Provide the (X, Y) coordinate of the cell's center where the given text is located.  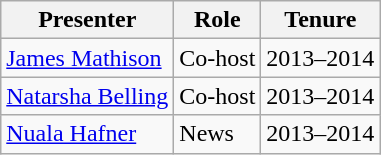
Nuala Hafner (88, 134)
James Mathison (88, 58)
News (218, 134)
Presenter (88, 20)
Natarsha Belling (88, 96)
Tenure (320, 20)
Role (218, 20)
